For the text-containing cell, return its midpoint in [x, y] coordinate format. 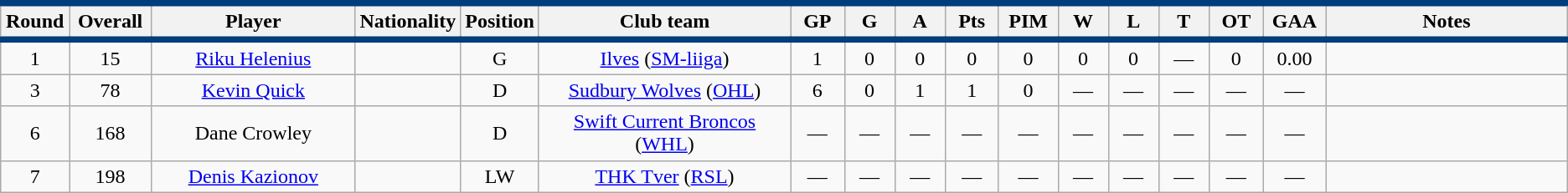
Kevin Quick [253, 90]
LW [500, 176]
GAA [1294, 22]
Player [253, 22]
168 [111, 134]
3 [35, 90]
Notes [1447, 22]
A [920, 22]
THK Tver (RSL) [664, 176]
Nationality [408, 22]
PIM [1029, 22]
7 [35, 176]
0.00 [1294, 57]
GP [818, 22]
Sudbury Wolves (OHL) [664, 90]
78 [111, 90]
Overall [111, 22]
T [1184, 22]
Dane Crowley [253, 134]
Pts [972, 22]
Round [35, 22]
L [1133, 22]
W [1083, 22]
Riku Helenius [253, 57]
Swift Current Broncos (WHL) [664, 134]
Ilves (SM-liiga) [664, 57]
Denis Kazionov [253, 176]
Position [500, 22]
198 [111, 176]
Club team [664, 22]
15 [111, 57]
OT [1236, 22]
